Determine the (x, y) coordinate at the center of the cell enclosing the given text.  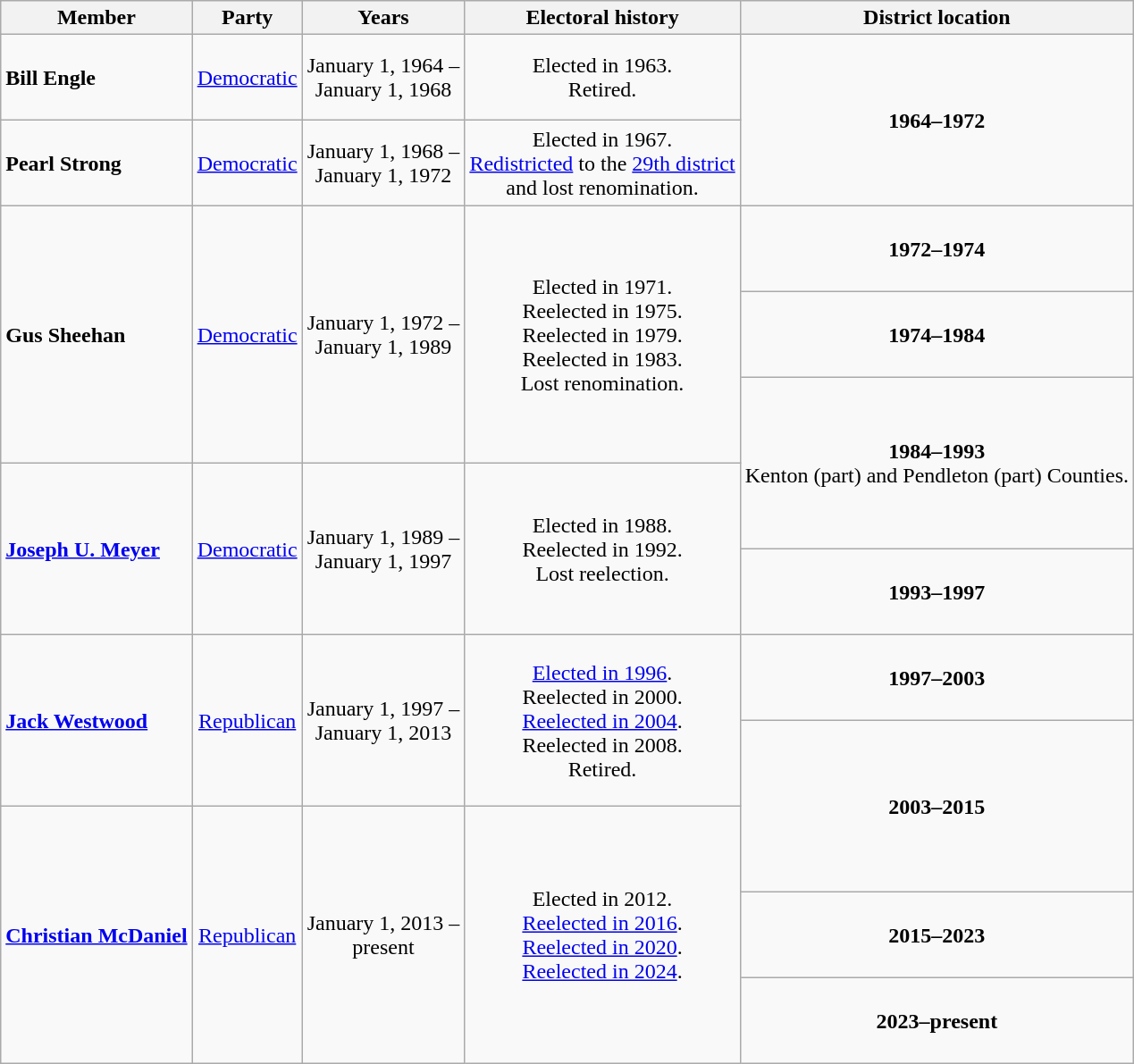
District location (937, 18)
Member (97, 18)
1974–1984 (937, 335)
January 1, 1964 –January 1, 1968 (383, 78)
Joseph U. Meyer (97, 549)
Christian McDaniel (97, 935)
Jack Westwood (97, 721)
1997–2003 (937, 678)
Pearl Strong (97, 163)
1972–1974 (937, 249)
Party (247, 18)
Gus Sheehan (97, 335)
Elected in 1996.Reelected in 2000.Reelected in 2004.Reelected in 2008.Retired. (602, 721)
January 1, 2013 –present (383, 935)
January 1, 1997 –January 1, 2013 (383, 721)
January 1, 1989 –January 1, 1997 (383, 549)
Electoral history (602, 18)
2023–present (937, 1021)
2015–2023 (937, 935)
Elected in 1971.Reelected in 1975.Reelected in 1979.Reelected in 1983.Lost renomination. (602, 335)
1993–1997 (937, 592)
Bill Engle (97, 78)
1964–1972 (937, 121)
January 1, 1972 –January 1, 1989 (383, 335)
Elected in 1967.Redistricted to the 29th districtand lost renomination. (602, 163)
2003–2015 (937, 807)
Elected in 2012.Reelected in 2016.Reelected in 2020.Reelected in 2024. (602, 935)
Years (383, 18)
January 1, 1968 –January 1, 1972 (383, 163)
Elected in 1963.Retired. (602, 78)
Elected in 1988.Reelected in 1992.Lost reelection. (602, 549)
1984–1993Kenton (part) and Pendleton (part) Counties. (937, 464)
